Pinpoint the cell where the given text exists, returning its [X, Y] midpoint coordinate. 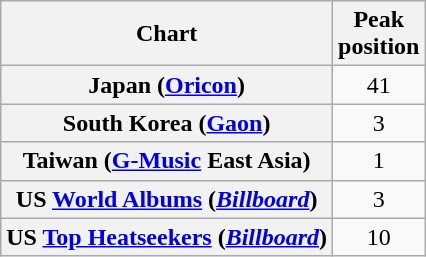
Taiwan (G-Music East Asia) [167, 161]
Japan (Oricon) [167, 85]
South Korea (Gaon) [167, 123]
10 [379, 237]
41 [379, 85]
Chart [167, 34]
US World Albums (Billboard) [167, 199]
US Top Heatseekers (Billboard) [167, 237]
Peakposition [379, 34]
1 [379, 161]
